Identify which cell holds the provided text, then report its (x, y) central coordinate. 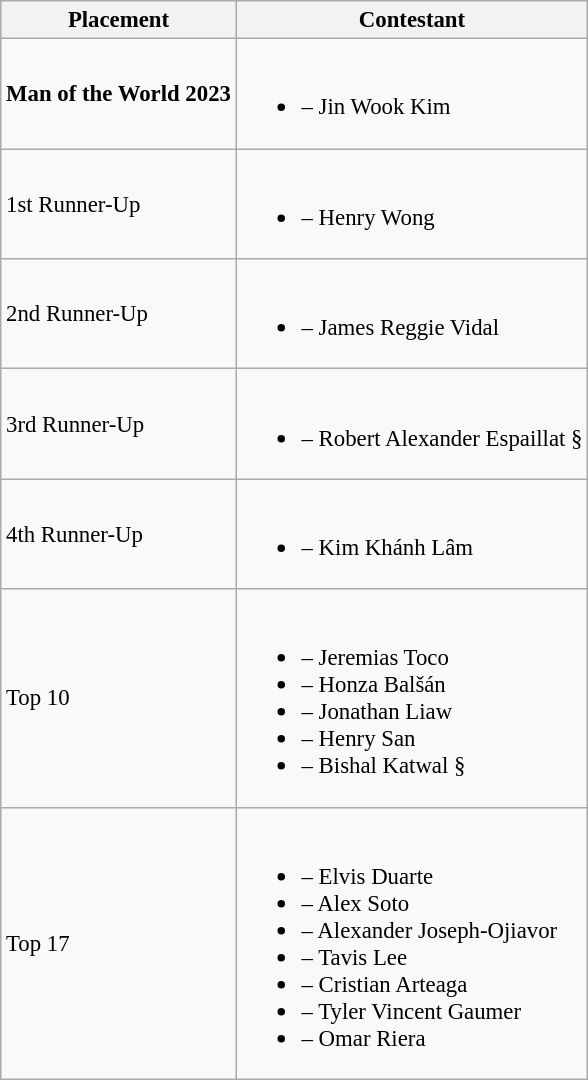
– Kim Khánh Lâm (412, 534)
2nd Runner-Up (118, 314)
1st Runner-Up (118, 204)
– James Reggie Vidal (412, 314)
Placement (118, 20)
Man of the World 2023 (118, 94)
Contestant (412, 20)
Top 17 (118, 943)
– Robert Alexander Espaillat § (412, 424)
4th Runner-Up (118, 534)
3rd Runner-Up (118, 424)
– Elvis Duarte – Alex Soto – Alexander Joseph-Ojiavor – Tavis Lee – Cristian Arteaga – Tyler Vincent Gaumer – Omar Riera (412, 943)
– Jin Wook Kim (412, 94)
– Jeremias Toco – Honza Balšán – Jonathan Liaw – Henry San – Bishal Katwal § (412, 698)
Top 10 (118, 698)
– Henry Wong (412, 204)
